For the text-containing cell, return its midpoint in (x, y) coordinate format. 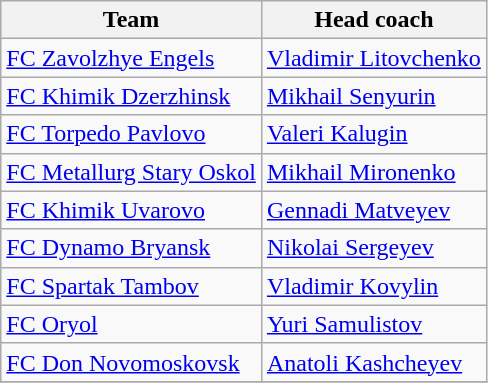
FC Oryol (132, 324)
FC Khimik Uvarovo (132, 210)
FC Don Novomoskovsk (132, 362)
FC Zavolzhye Engels (132, 58)
FC Khimik Dzerzhinsk (132, 96)
FC Torpedo Pavlovo (132, 134)
Head coach (374, 20)
FC Spartak Tambov (132, 286)
Nikolai Sergeyev (374, 248)
Team (132, 20)
FC Dynamo Bryansk (132, 248)
Gennadi Matveyev (374, 210)
Mikhail Mironenko (374, 172)
Vladimir Kovylin (374, 286)
Vladimir Litovchenko (374, 58)
Valeri Kalugin (374, 134)
Yuri Samulistov (374, 324)
Mikhail Senyurin (374, 96)
Anatoli Kashcheyev (374, 362)
FC Metallurg Stary Oskol (132, 172)
